Identify which cell holds the provided text, then report its [x, y] central coordinate. 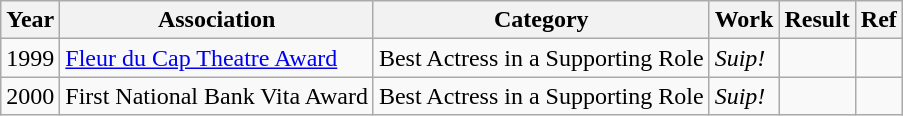
1999 [30, 58]
Fleur du Cap Theatre Award [217, 58]
Work [744, 20]
2000 [30, 96]
Year [30, 20]
Result [817, 20]
Category [541, 20]
Ref [878, 20]
First National Bank Vita Award [217, 96]
Association [217, 20]
